Provide the (X, Y) coordinate of the cell's center where the given text is located.  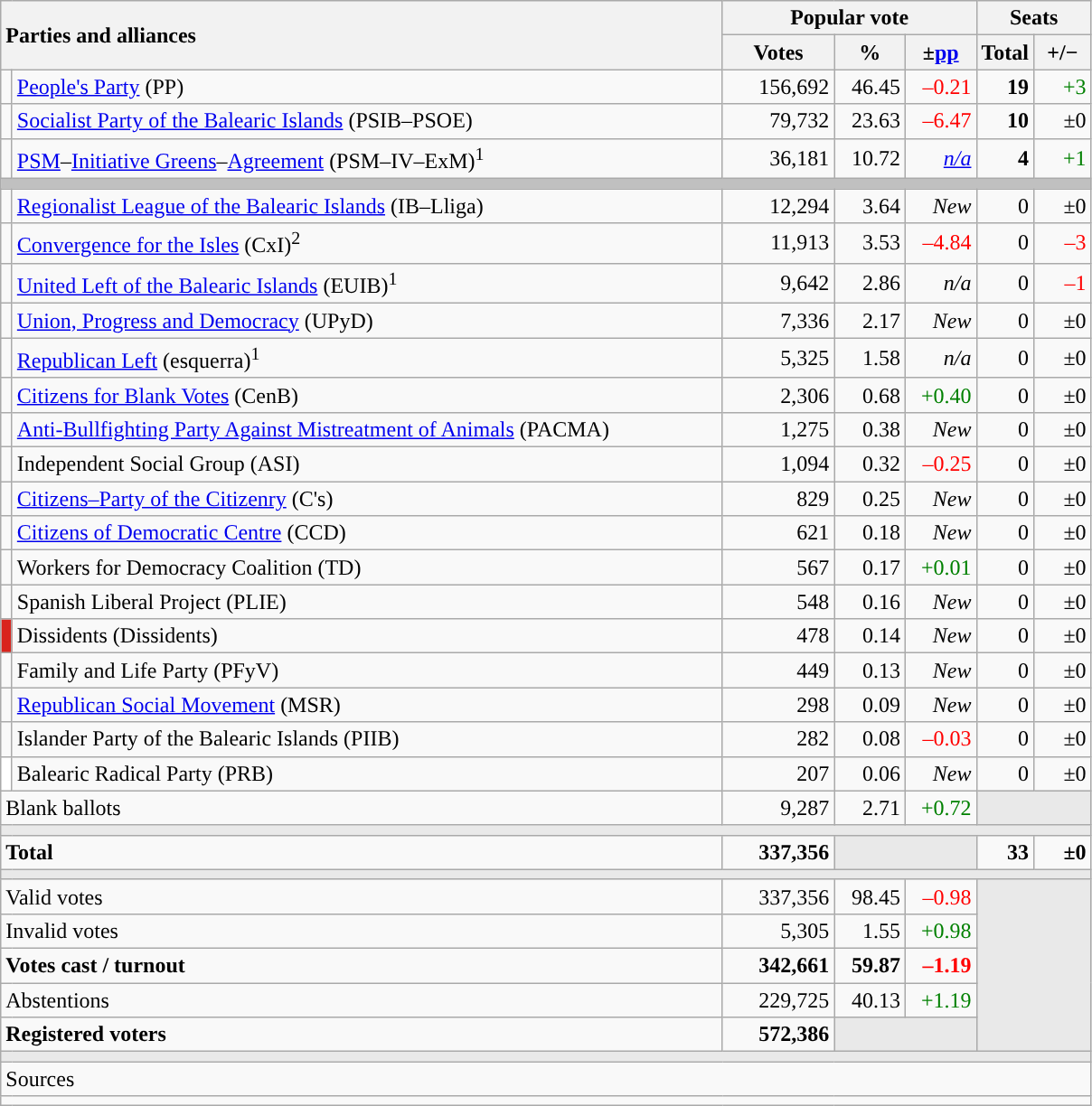
0.68 (870, 395)
1,275 (778, 429)
0.32 (870, 464)
Valid votes (362, 896)
12,294 (778, 206)
Convergence for the Isles (CxI)2 (367, 244)
2.17 (870, 321)
–0.21 (940, 87)
1.55 (870, 931)
5,325 (778, 358)
10 (1005, 121)
People's Party (PP) (367, 87)
2.86 (870, 284)
5,305 (778, 931)
572,386 (778, 1035)
46.45 (870, 87)
36,181 (778, 159)
–1.19 (940, 966)
282 (778, 739)
156,692 (778, 87)
0.18 (870, 533)
2.71 (870, 808)
PSM–Initiative Greens–Agreement (PSM–IV–ExM)1 (367, 159)
+3 (1063, 87)
Union, Progress and Democracy (UPyD) (367, 321)
Votes (778, 52)
–1 (1063, 284)
0.13 (870, 670)
567 (778, 567)
19 (1005, 87)
298 (778, 705)
4 (1005, 159)
Popular vote (850, 18)
7,336 (778, 321)
Anti-Bullfighting Party Against Mistreatment of Animals (PACMA) (367, 429)
0.17 (870, 567)
98.45 (870, 896)
Parties and alliances (362, 35)
% (870, 52)
229,725 (778, 1000)
Socialist Party of the Balearic Islands (PSIB–PSOE) (367, 121)
Workers for Democracy Coalition (TD) (367, 567)
Regionalist League of the Balearic Islands (IB–Lliga) (367, 206)
Independent Social Group (ASI) (367, 464)
–0.98 (940, 896)
–0.03 (940, 739)
2,306 (778, 395)
+0.01 (940, 567)
478 (778, 636)
0.08 (870, 739)
40.13 (870, 1000)
Family and Life Party (PFyV) (367, 670)
–0.25 (940, 464)
Republican Left (esquerra)1 (367, 358)
0.38 (870, 429)
+1 (1063, 159)
0.25 (870, 499)
–4.84 (940, 244)
+0.40 (940, 395)
+/− (1063, 52)
207 (778, 773)
United Left of the Balearic Islands (EUIB)1 (367, 284)
+0.98 (940, 931)
342,661 (778, 966)
+0.72 (940, 808)
Dissidents (Dissidents) (367, 636)
3.53 (870, 244)
–6.47 (940, 121)
9,642 (778, 284)
0.09 (870, 705)
59.87 (870, 966)
±pp (940, 52)
Seats (1034, 18)
0.16 (870, 602)
9,287 (778, 808)
Republican Social Movement (MSR) (367, 705)
Invalid votes (362, 931)
Spanish Liberal Project (PLIE) (367, 602)
Citizens for Blank Votes (CenB) (367, 395)
3.64 (870, 206)
23.63 (870, 121)
0.06 (870, 773)
–3 (1063, 244)
33 (1005, 852)
11,913 (778, 244)
Balearic Radical Party (PRB) (367, 773)
Abstentions (362, 1000)
Registered voters (362, 1035)
0.14 (870, 636)
Islander Party of the Balearic Islands (PIIB) (367, 739)
1.58 (870, 358)
1,094 (778, 464)
79,732 (778, 121)
Citizens of Democratic Centre (CCD) (367, 533)
Votes cast / turnout (362, 966)
621 (778, 533)
10.72 (870, 159)
829 (778, 499)
Sources (546, 1079)
548 (778, 602)
+1.19 (940, 1000)
Citizens–Party of the Citizenry (C's) (367, 499)
449 (778, 670)
Blank ballots (362, 808)
